Output the [x, y] coordinate of the center of the cell containing the given text.  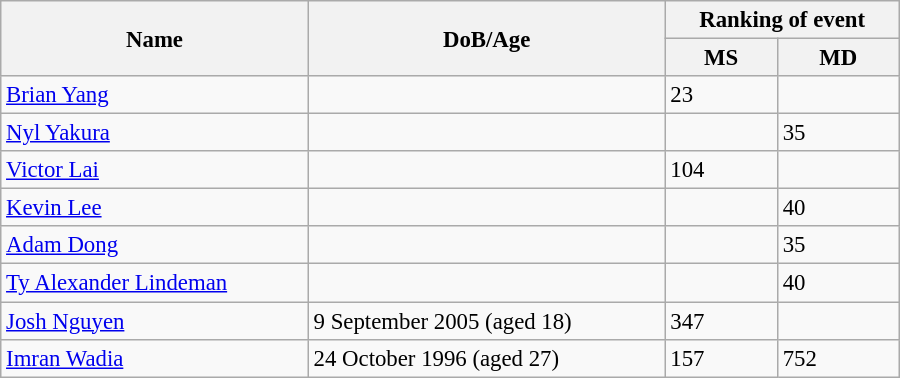
Kevin Lee [155, 208]
Josh Nguyen [155, 321]
MS [721, 58]
157 [721, 358]
Adam Dong [155, 245]
23 [721, 95]
9 September 2005 (aged 18) [486, 321]
104 [721, 170]
Ranking of event [782, 20]
24 October 1996 (aged 27) [486, 358]
Brian Yang [155, 95]
752 [838, 358]
Victor Lai [155, 170]
347 [721, 321]
Imran Wadia [155, 358]
DoB/Age [486, 38]
MD [838, 58]
Name [155, 38]
Nyl Yakura [155, 133]
Ty Alexander Lindeman [155, 283]
